Pinpoint the cell where the given text exists, returning its [x, y] midpoint coordinate. 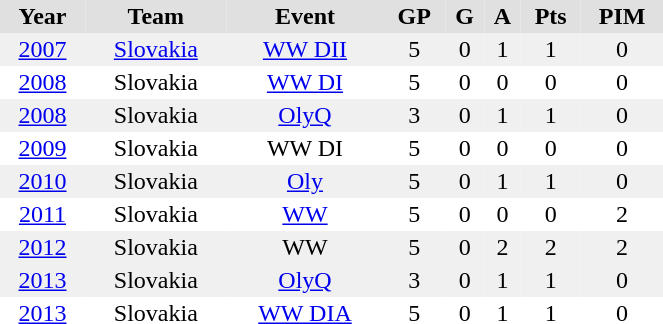
2010 [42, 182]
GP [414, 16]
Year [42, 16]
G [464, 16]
Oly [306, 182]
WW DII [306, 50]
2011 [42, 214]
Pts [551, 16]
2007 [42, 50]
A [502, 16]
2009 [42, 148]
Event [306, 16]
2012 [42, 248]
Team [156, 16]
2013 [42, 280]
